Output the (x, y) coordinate of the center of the cell containing the given text.  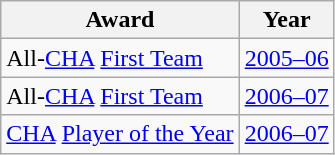
Year (286, 20)
Award (120, 20)
CHA Player of the Year (120, 134)
2005–06 (286, 58)
